Determine the [x, y] coordinate at the center of the cell enclosing the given text.  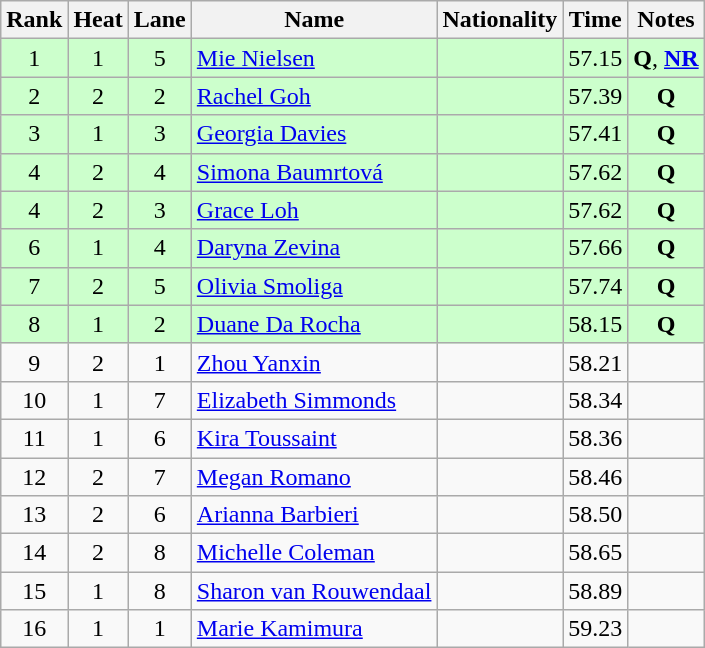
58.50 [596, 515]
14 [34, 553]
57.41 [596, 134]
58.21 [596, 362]
57.66 [596, 248]
Heat [98, 20]
10 [34, 400]
Michelle Coleman [314, 553]
Megan Romano [314, 477]
Kira Toussaint [314, 438]
12 [34, 477]
Q, NR [666, 58]
57.39 [596, 96]
57.74 [596, 286]
Notes [666, 20]
13 [34, 515]
Olivia Smoliga [314, 286]
58.36 [596, 438]
15 [34, 591]
Simona Baumrtová [314, 172]
Nationality [500, 20]
Daryna Zevina [314, 248]
Name [314, 20]
58.89 [596, 591]
Rachel Goh [314, 96]
59.23 [596, 629]
Sharon van Rouwendaal [314, 591]
Duane Da Rocha [314, 324]
Arianna Barbieri [314, 515]
Lane [160, 20]
9 [34, 362]
58.34 [596, 400]
Elizabeth Simmonds [314, 400]
57.15 [596, 58]
Marie Kamimura [314, 629]
Grace Loh [314, 210]
Time [596, 20]
11 [34, 438]
58.46 [596, 477]
16 [34, 629]
Zhou Yanxin [314, 362]
Rank [34, 20]
Mie Nielsen [314, 58]
58.15 [596, 324]
Georgia Davies [314, 134]
58.65 [596, 553]
